Output the [X, Y] coordinate of the center of the cell containing the given text.  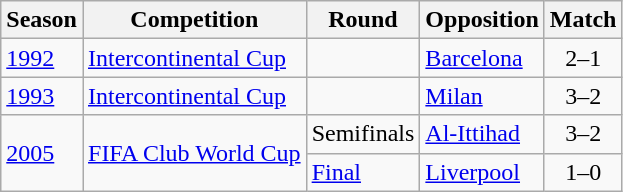
Round [363, 20]
Semifinals [363, 134]
Barcelona [482, 58]
Final [363, 172]
Season [42, 20]
Liverpool [482, 172]
Milan [482, 96]
2005 [42, 153]
1992 [42, 58]
1993 [42, 96]
Match [583, 20]
1–0 [583, 172]
Competition [194, 20]
FIFA Club World Cup [194, 153]
Al-Ittihad [482, 134]
Opposition [482, 20]
2–1 [583, 58]
